For the text-containing cell, return its midpoint in [x, y] coordinate format. 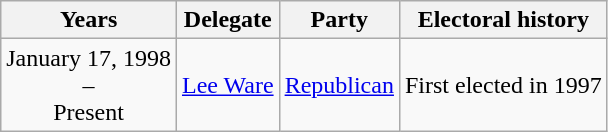
Electoral history [503, 20]
Delegate [228, 20]
Party [339, 20]
Republican [339, 85]
January 17, 1998–Present [89, 85]
First elected in 1997 [503, 85]
Lee Ware [228, 85]
Years [89, 20]
